Determine the [x, y] coordinate at the center of the cell enclosing the given text.  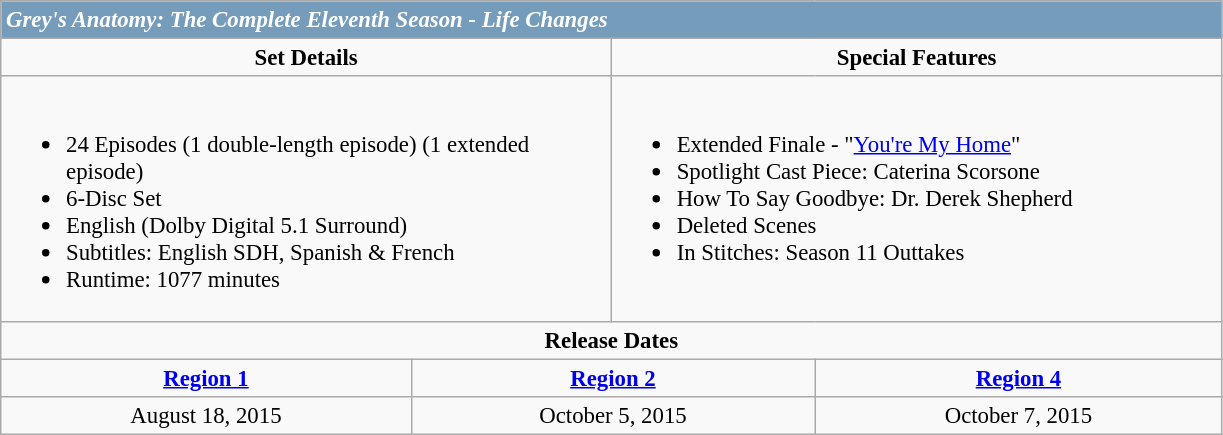
Region 1 [206, 378]
Grey's Anatomy: The Complete Eleventh Season - Life Changes [612, 20]
Release Dates [612, 340]
Region 4 [1018, 378]
August 18, 2015 [206, 415]
October 5, 2015 [613, 415]
Set Details [306, 58]
October 7, 2015 [1018, 415]
Special Features [916, 58]
Region 2 [613, 378]
